Determine the [x, y] coordinate at the center of the cell enclosing the given text.  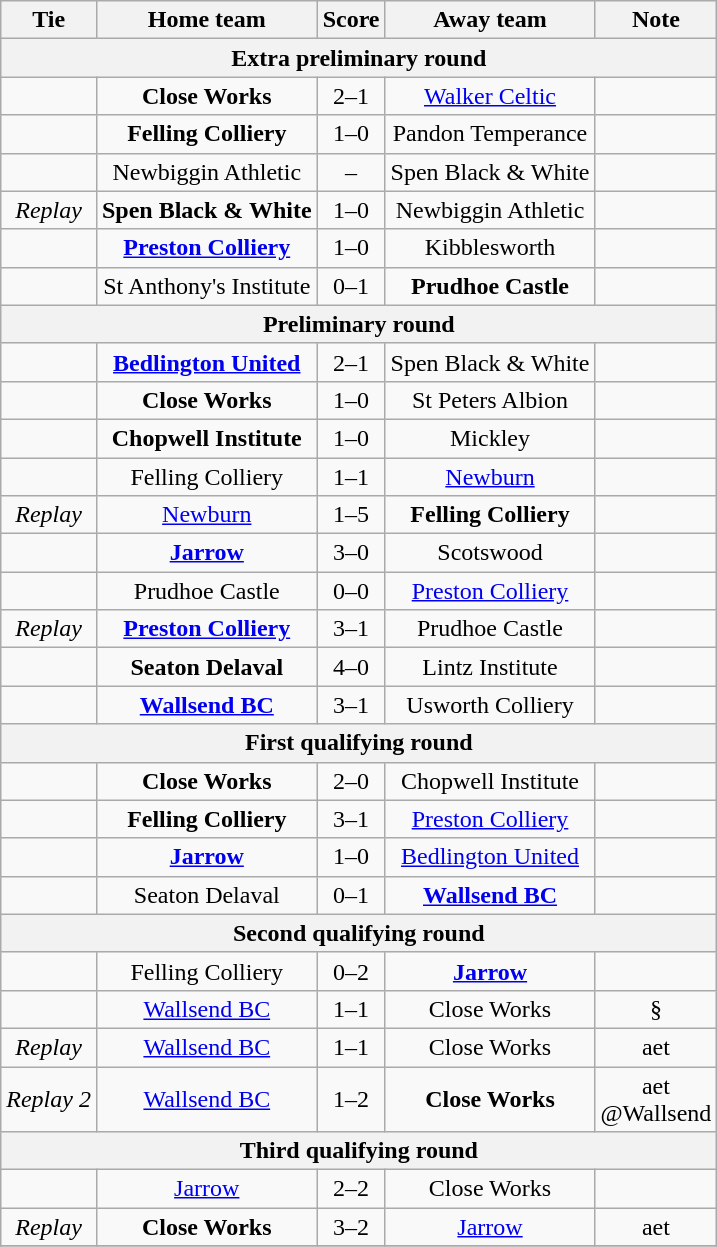
First qualifying round [359, 743]
0–0 [351, 591]
aet@Wallsend [656, 1098]
St Anthony's Institute [206, 286]
Walker Celtic [490, 96]
1–2 [351, 1098]
4–0 [351, 667]
Usworth Colliery [490, 705]
Score [351, 20]
Note [656, 20]
Mickley [490, 438]
Kibblesworth [490, 248]
Extra preliminary round [359, 58]
2–0 [351, 781]
3–0 [351, 553]
2–2 [351, 1189]
1–5 [351, 515]
Scotswood [490, 553]
Lintz Institute [490, 667]
Tie [49, 20]
St Peters Albion [490, 400]
3–2 [351, 1227]
§ [656, 1009]
Pandon Temperance [490, 134]
Away team [490, 20]
Replay 2 [49, 1098]
– [351, 172]
0–2 [351, 971]
Home team [206, 20]
Preliminary round [359, 324]
Third qualifying round [359, 1151]
Second qualifying round [359, 933]
